Provide the (X, Y) coordinate of the cell's center where the given text is located.  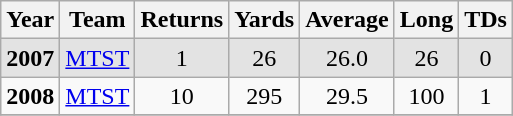
Long (426, 20)
2008 (30, 96)
2007 (30, 58)
295 (264, 96)
0 (486, 58)
Returns (182, 20)
Average (348, 20)
Team (98, 20)
10 (182, 96)
29.5 (348, 96)
100 (426, 96)
Year (30, 20)
26.0 (348, 58)
TDs (486, 20)
Yards (264, 20)
